Return (x, y) of the center of cell containing provided text 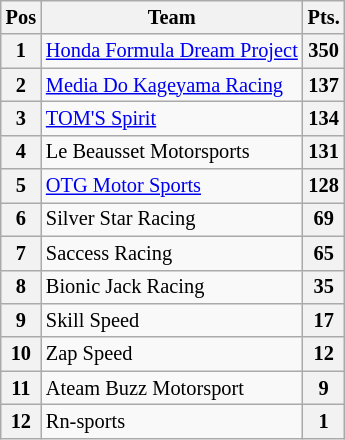
5 (21, 186)
8 (21, 287)
17 (324, 320)
Honda Formula Dream Project (172, 51)
350 (324, 51)
134 (324, 118)
Pts. (324, 17)
Media Do Kageyama Racing (172, 85)
137 (324, 85)
3 (21, 118)
131 (324, 152)
10 (21, 354)
7 (21, 253)
6 (21, 219)
OTG Motor Sports (172, 186)
TOM'S Spirit (172, 118)
Le Beausset Motorsports (172, 152)
Rn-sports (172, 421)
4 (21, 152)
Ateam Buzz Motorsport (172, 388)
Bionic Jack Racing (172, 287)
2 (21, 85)
69 (324, 219)
Zap Speed (172, 354)
65 (324, 253)
35 (324, 287)
11 (21, 388)
Skill Speed (172, 320)
Team (172, 17)
128 (324, 186)
Pos (21, 17)
Silver Star Racing (172, 219)
Saccess Racing (172, 253)
